Scan for the cell matching the given text and deliver its [X, Y] coordinate at center. 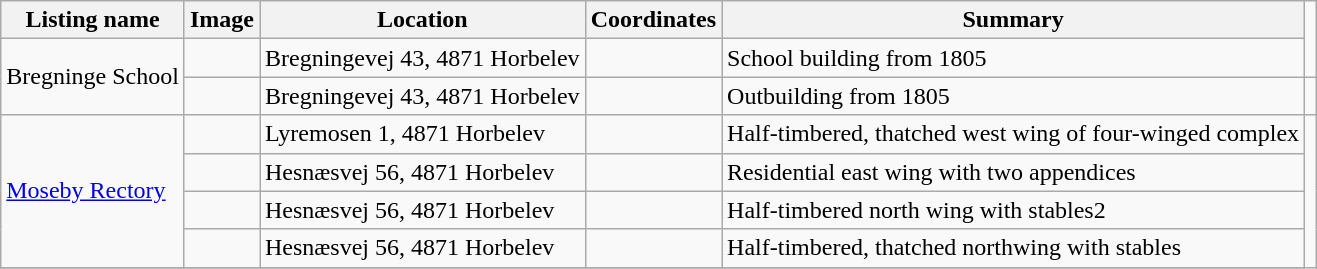
Image [222, 20]
Coordinates [653, 20]
Location [423, 20]
School building from 1805 [1014, 58]
Half-timbered north wing with stables2 [1014, 210]
Half-timbered, thatched northwing with stables [1014, 248]
Bregninge School [93, 77]
Summary [1014, 20]
Lyremosen 1, 4871 Horbelev [423, 134]
Half-timbered, thatched west wing of four-winged complex [1014, 134]
Moseby Rectory [93, 191]
Outbuilding from 1805 [1014, 96]
Listing name [93, 20]
Residential east wing with two appendices [1014, 172]
